Provide the (x, y) coordinate of the cell's center where the given text is located.  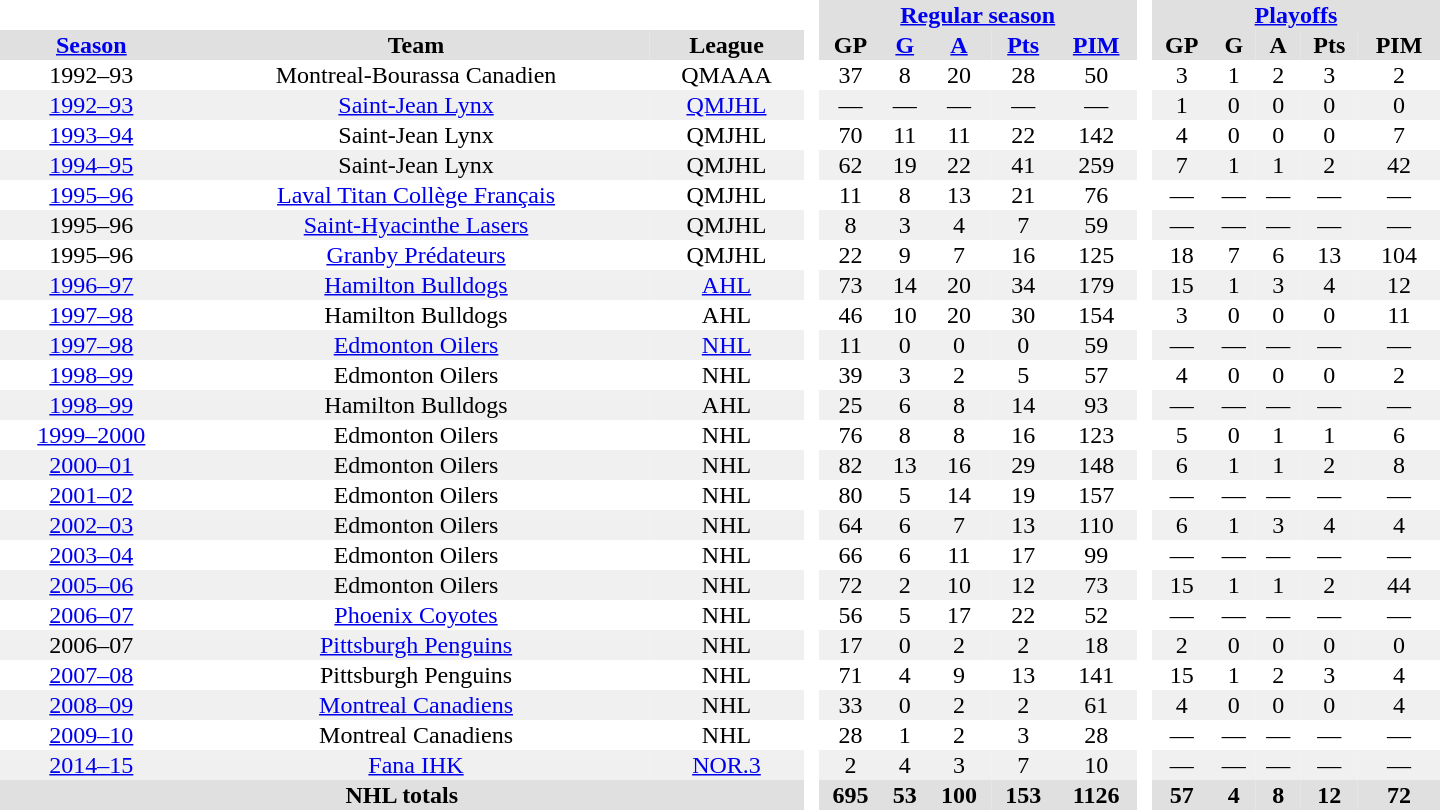
100 (959, 795)
141 (1096, 675)
Team (416, 45)
2008–09 (92, 705)
41 (1023, 165)
1126 (1096, 795)
125 (1096, 255)
33 (850, 705)
93 (1096, 405)
142 (1096, 135)
50 (1096, 75)
NOR.3 (726, 765)
42 (1399, 165)
2000–01 (92, 465)
NHL totals (402, 795)
2001–02 (92, 495)
123 (1096, 435)
2009–10 (92, 735)
2007–08 (92, 675)
52 (1096, 615)
Laval Titan Collège Français (416, 195)
154 (1096, 315)
2005–06 (92, 585)
QMAAA (726, 75)
25 (850, 405)
695 (850, 795)
2002–03 (92, 525)
39 (850, 375)
League (726, 45)
Phoenix Coyotes (416, 615)
44 (1399, 585)
53 (905, 795)
1993–94 (92, 135)
46 (850, 315)
2003–04 (92, 555)
37 (850, 75)
Granby Prédateurs (416, 255)
1996–97 (92, 285)
80 (850, 495)
Saint-Hyacinthe Lasers (416, 225)
Regular season (978, 15)
Playoffs (1296, 15)
1999–2000 (92, 435)
99 (1096, 555)
2014–15 (92, 765)
148 (1096, 465)
153 (1023, 795)
56 (850, 615)
179 (1096, 285)
Season (92, 45)
30 (1023, 315)
29 (1023, 465)
157 (1096, 495)
71 (850, 675)
70 (850, 135)
62 (850, 165)
110 (1096, 525)
21 (1023, 195)
Montreal-Bourassa Canadien (416, 75)
Fana IHK (416, 765)
104 (1399, 255)
66 (850, 555)
82 (850, 465)
34 (1023, 285)
64 (850, 525)
61 (1096, 705)
1994–95 (92, 165)
259 (1096, 165)
